Return (x, y) of the center of cell containing provided text 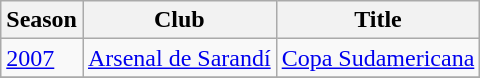
Title (378, 20)
Season (42, 20)
Club (179, 20)
2007 (42, 58)
Arsenal de Sarandí (179, 58)
Copa Sudamericana (378, 58)
